Find where the given text appears and provide that cell's center as (X, Y) coordinate. 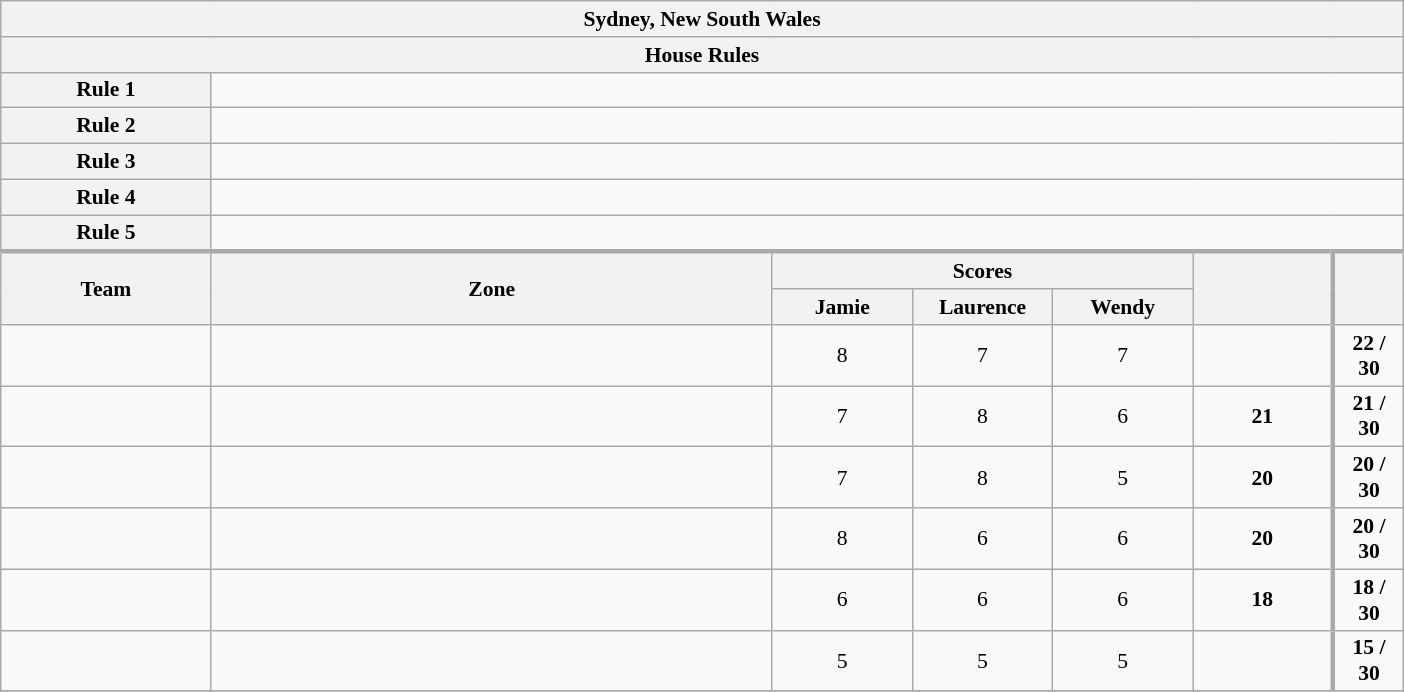
18 (1263, 600)
21 / 30 (1368, 416)
Rule 1 (106, 90)
21 (1263, 416)
Wendy (1123, 307)
Sydney, New South Wales (702, 19)
15 / 30 (1368, 660)
Rule 4 (106, 197)
Rule 5 (106, 234)
Rule 2 (106, 126)
Scores (982, 270)
Team (106, 288)
Rule 3 (106, 162)
Laurence (982, 307)
Zone (492, 288)
House Rules (702, 55)
22 / 30 (1368, 356)
Jamie (842, 307)
18 / 30 (1368, 600)
